Output the [x, y] coordinate of the center of the cell containing the given text.  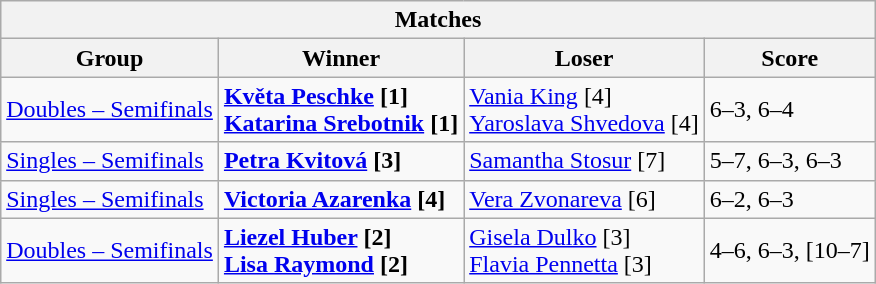
Liezel Huber [2] Lisa Raymond [2] [340, 250]
4–6, 6–3, [10–7] [790, 250]
6–3, 6–4 [790, 110]
Winner [340, 58]
Samantha Stosur [7] [584, 161]
Score [790, 58]
Victoria Azarenka [4] [340, 199]
6–2, 6–3 [790, 199]
Květa Peschke [1] Katarina Srebotnik [1] [340, 110]
Matches [438, 20]
Group [110, 58]
Vera Zvonareva [6] [584, 199]
Loser [584, 58]
5–7, 6–3, 6–3 [790, 161]
Petra Kvitová [3] [340, 161]
Gisela Dulko [3] Flavia Pennetta [3] [584, 250]
Vania King [4] Yaroslava Shvedova [4] [584, 110]
